Detect which cell encompasses the target text, then output its (x, y) center coordinate. 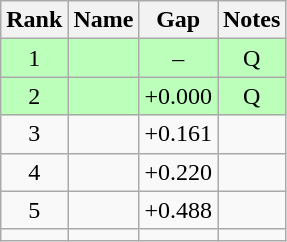
Gap (178, 20)
Name (104, 20)
– (178, 58)
1 (34, 58)
+0.488 (178, 210)
+0.161 (178, 134)
2 (34, 96)
Rank (34, 20)
4 (34, 172)
3 (34, 134)
5 (34, 210)
Notes (252, 20)
+0.000 (178, 96)
+0.220 (178, 172)
